Find where the given text appears and provide that cell's center as (x, y) coordinate. 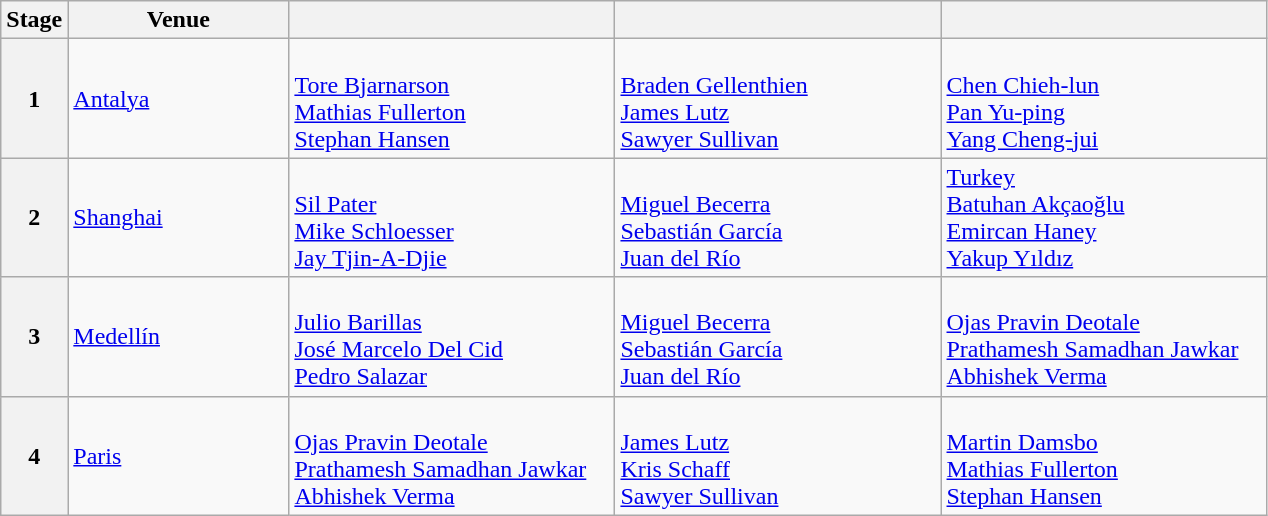
Martin Damsbo Mathias Fullerton Stephan Hansen (1104, 456)
Shanghai (178, 218)
Julio Barillas José Marcelo Del Cid Pedro Salazar (452, 336)
Paris (178, 456)
Turkey Batuhan Akçaoğlu Emircan Haney Yakup Yıldız (1104, 218)
Chen Chieh-lun Pan Yu-ping Yang Cheng-jui (1104, 98)
4 (34, 456)
1 (34, 98)
2 (34, 218)
Antalya (178, 98)
James Lutz Kris Schaff Sawyer Sullivan (778, 456)
Sil Pater Mike Schloesser Jay Tjin-A-Djie (452, 218)
Medellín (178, 336)
Braden Gellenthien James Lutz Sawyer Sullivan (778, 98)
3 (34, 336)
Venue (178, 20)
Stage (34, 20)
Tore Bjarnarson Mathias Fullerton Stephan Hansen (452, 98)
